Provide the (X, Y) coordinate of the cell's center where the given text is located.  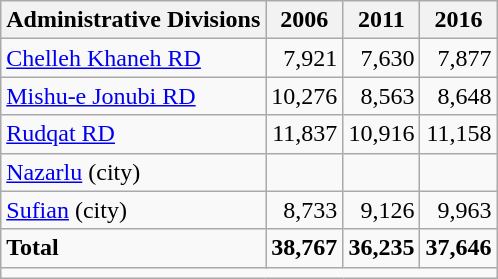
8,648 (458, 96)
2006 (304, 20)
Nazarlu (city) (134, 172)
36,235 (382, 248)
37,646 (458, 248)
Rudqat RD (134, 134)
8,733 (304, 210)
Total (134, 248)
Sufian (city) (134, 210)
9,963 (458, 210)
38,767 (304, 248)
Mishu-e Jonubi RD (134, 96)
10,916 (382, 134)
8,563 (382, 96)
10,276 (304, 96)
7,877 (458, 58)
11,158 (458, 134)
9,126 (382, 210)
Chelleh Khaneh RD (134, 58)
7,630 (382, 58)
2016 (458, 20)
Administrative Divisions (134, 20)
11,837 (304, 134)
2011 (382, 20)
7,921 (304, 58)
